Scan for the cell matching the given text and deliver its [x, y] coordinate at center. 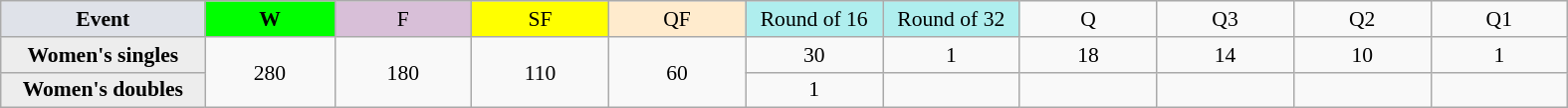
180 [403, 72]
18 [1088, 55]
30 [814, 55]
Q1 [1499, 19]
W [270, 19]
280 [270, 72]
110 [541, 72]
Q [1088, 19]
Q2 [1362, 19]
Women's singles [104, 55]
14 [1226, 55]
Event [104, 19]
Q3 [1226, 19]
Women's doubles [104, 90]
10 [1362, 55]
SF [541, 19]
Round of 32 [951, 19]
Round of 16 [814, 19]
60 [677, 72]
F [403, 19]
QF [677, 19]
